Search for the cell housing the specified text and yield its (X, Y) center coordinate. 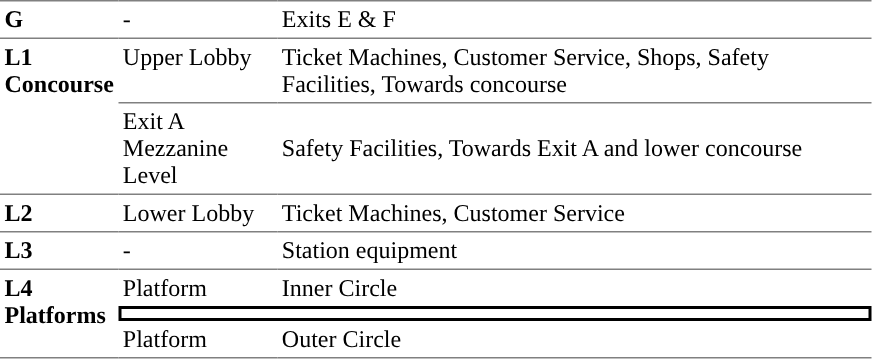
Inner Circle (574, 287)
Ticket Machines, Customer Service, Shops, Safety Facilities, Towards concourse (574, 71)
L3 (59, 250)
Outer Circle (574, 340)
Safety Facilities, Towards Exit A and lower concourse (574, 149)
L1Concourse (59, 116)
Exit A Mezzanine Level (198, 149)
G (59, 19)
Exits E & F (574, 19)
Lower Lobby (198, 213)
Station equipment (574, 250)
Upper Lobby (198, 71)
Ticket Machines, Customer Service (574, 213)
L2 (59, 213)
L4Platforms (59, 313)
